Locate the cell with the specified text and output its [x, y] center coordinate. 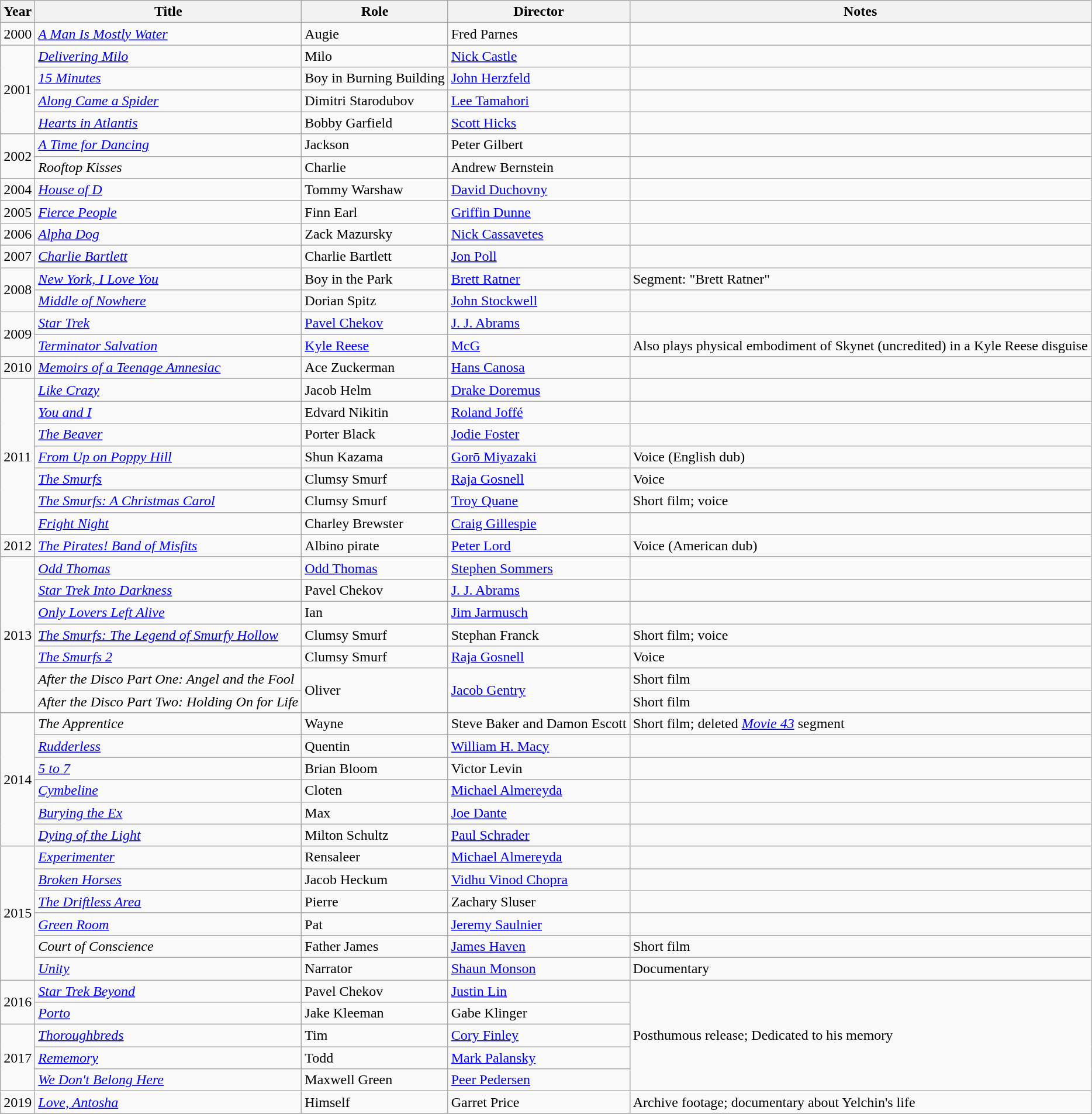
New York, I Love You [168, 279]
Paul Schrader [539, 835]
Memoirs of a Teenage Amnesiac [168, 368]
Alpha Dog [168, 234]
Albino pirate [375, 546]
Green Room [168, 924]
Tim [375, 1036]
Kyle Reese [375, 346]
Griffin Dunne [539, 212]
Only Lovers Left Alive [168, 612]
Jim Jarmusch [539, 612]
Joe Dante [539, 813]
Oliver [375, 691]
Todd [375, 1058]
Documentary [861, 968]
5 to 7 [168, 768]
Augie [375, 34]
Justin Lin [539, 991]
John Stockwell [539, 301]
Lee Tamahori [539, 101]
Brett Ratner [539, 279]
The Smurfs [168, 479]
Star Trek Into Darkness [168, 590]
Delivering Milo [168, 56]
Boy in Burning Building [375, 78]
After the Disco Part Two: Holding On for Life [168, 702]
Jacob Helm [375, 390]
A Time for Dancing [168, 145]
Zachary Sluser [539, 902]
Director [539, 12]
Pierre [375, 902]
Peter Gilbert [539, 145]
2015 [18, 913]
Star Trek Beyond [168, 991]
Fright Night [168, 523]
Quentin [375, 746]
The Pirates! Band of Misfits [168, 546]
Rudderless [168, 746]
2016 [18, 1002]
2012 [18, 546]
Milton Schultz [375, 835]
Cloten [375, 791]
Steve Baker and Damon Escott [539, 724]
Finn Earl [375, 212]
Tommy Warshaw [375, 189]
2014 [18, 780]
Charlie [375, 167]
2007 [18, 256]
Jeremy Saulnier [539, 924]
The Apprentice [168, 724]
2000 [18, 34]
The Beaver [168, 434]
2008 [18, 290]
15 Minutes [168, 78]
2005 [18, 212]
Hans Canosa [539, 368]
Wayne [375, 724]
Rooftop Kisses [168, 167]
Troy Quane [539, 501]
Cory Finley [539, 1036]
House of D [168, 189]
Archive footage; documentary about Yelchin's life [861, 1102]
Shaun Monson [539, 968]
Jon Poll [539, 256]
2013 [18, 634]
Garret Price [539, 1102]
Jacob Gentry [539, 691]
Also plays physical embodiment of Skynet (uncredited) in a Kyle Reese disguise [861, 346]
David Duchovny [539, 189]
Terminator Salvation [168, 346]
Segment: "Brett Ratner" [861, 279]
The Driftless Area [168, 902]
2006 [18, 234]
Narrator [375, 968]
Stephan Franck [539, 634]
Dimitri Starodubov [375, 101]
Jacob Heckum [375, 880]
Along Came a Spider [168, 101]
A Man Is Mostly Water [168, 34]
Vidhu Vinod Chopra [539, 880]
Hearts in Atlantis [168, 123]
Victor Levin [539, 768]
Jake Kleeman [375, 1013]
Maxwell Green [375, 1080]
Middle of Nowhere [168, 301]
Burying the Ex [168, 813]
Gabe Klinger [539, 1013]
Bobby Garfield [375, 123]
Rensaleer [375, 857]
Fierce People [168, 212]
Nick Cassavetes [539, 234]
2009 [18, 334]
Roland Joffé [539, 412]
Pat [375, 924]
Charley Brewster [375, 523]
Craig Gillespie [539, 523]
After the Disco Part One: Angel and the Fool [168, 680]
Nick Castle [539, 56]
2001 [18, 89]
Broken Horses [168, 880]
Love, Antosha [168, 1102]
Zack Mazursky [375, 234]
John Herzfeld [539, 78]
We Don't Belong Here [168, 1080]
Dorian Spitz [375, 301]
Experimenter [168, 857]
2017 [18, 1058]
Short film; deleted Movie 43 segment [861, 724]
Notes [861, 12]
Edvard Nikitin [375, 412]
Unity [168, 968]
Gorō Miyazaki [539, 457]
Fred Parnes [539, 34]
Max [375, 813]
Voice (English dub) [861, 457]
Milo [375, 56]
Scott Hicks [539, 123]
Dying of the Light [168, 835]
Brian Bloom [375, 768]
Role [375, 12]
Drake Doremus [539, 390]
Peer Pedersen [539, 1080]
Court of Conscience [168, 946]
Title [168, 12]
2019 [18, 1102]
Jackson [375, 145]
Porter Black [375, 434]
You and I [168, 412]
Jodie Foster [539, 434]
Shun Kazama [375, 457]
The Smurfs: A Christmas Carol [168, 501]
William H. Macy [539, 746]
McG [539, 346]
2010 [18, 368]
Porto [168, 1013]
Year [18, 12]
Cymbeline [168, 791]
Ace Zuckerman [375, 368]
Ian [375, 612]
Voice (American dub) [861, 546]
Rememory [168, 1058]
Andrew Bernstein [539, 167]
Posthumous release; Dedicated to his memory [861, 1036]
The Smurfs: The Legend of Smurfy Hollow [168, 634]
James Haven [539, 946]
2002 [18, 156]
From Up on Poppy Hill [168, 457]
The Smurfs 2 [168, 657]
2004 [18, 189]
Like Crazy [168, 390]
Himself [375, 1102]
2011 [18, 457]
Star Trek [168, 323]
Stephen Sommers [539, 568]
Thoroughbreds [168, 1036]
Boy in the Park [375, 279]
Peter Lord [539, 546]
Mark Palansky [539, 1058]
Father James [375, 946]
